Scan for the cell matching the given text and deliver its (X, Y) coordinate at center. 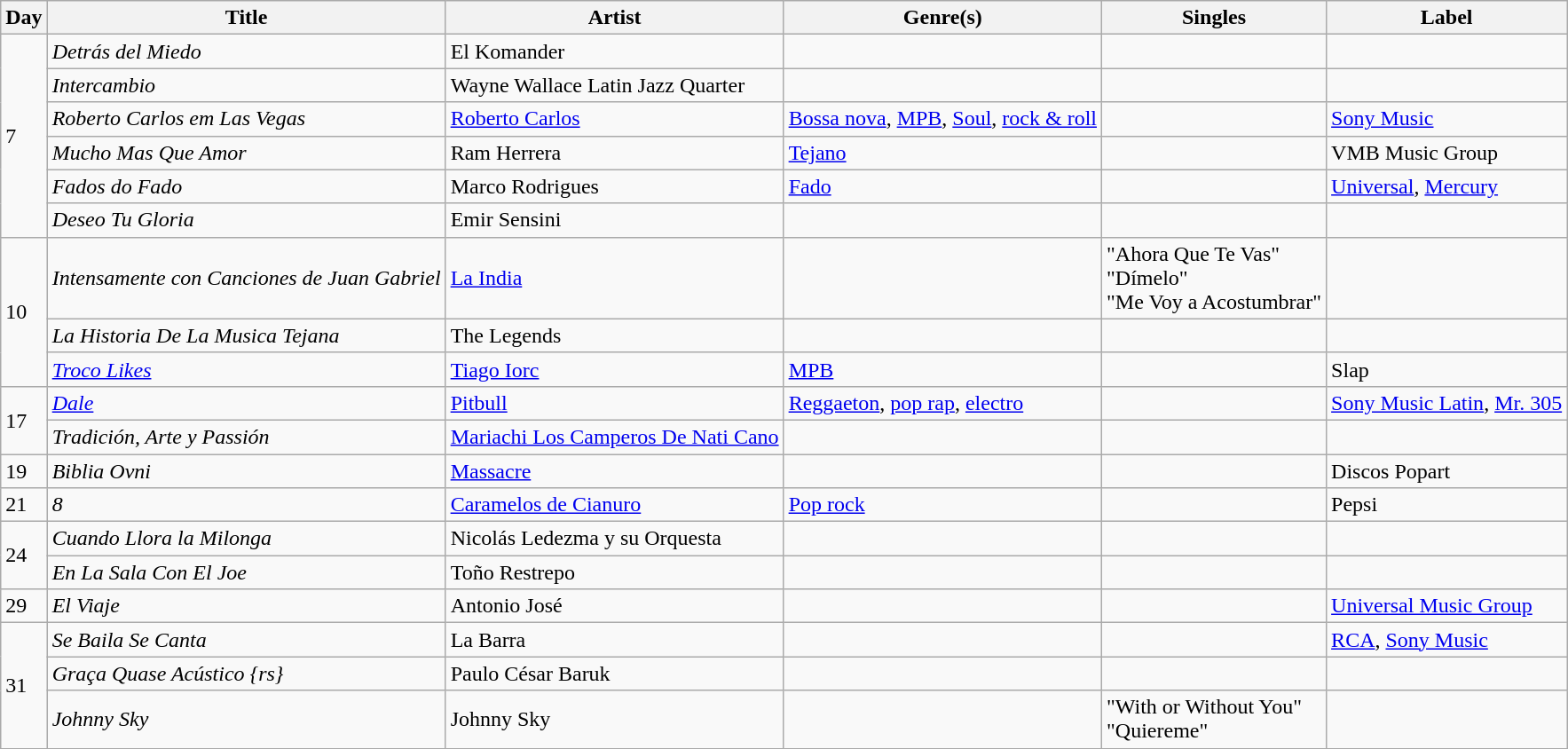
La India (614, 278)
Toño Restrepo (614, 572)
Deseo Tu Gloria (247, 220)
Label (1446, 18)
Detrás del Miedo (247, 51)
19 (24, 471)
Antonio José (614, 606)
Universal Music Group (1446, 606)
Singles (1214, 18)
10 (24, 311)
Cuando Llora la Milonga (247, 539)
24 (24, 556)
El Viaje (247, 606)
"With or Without You""Quiereme" (1214, 719)
Nicolás Ledezma y su Orquesta (614, 539)
Caramelos de Cianuro (614, 505)
Biblia Ovni (247, 471)
Graça Quase Acústico {rs} (247, 674)
7 (24, 136)
Marco Rodrigues (614, 186)
Roberto Carlos (614, 119)
Fados do Fado (247, 186)
VMB Music Group (1446, 153)
8 (247, 505)
El Komander (614, 51)
Mariachi Los Camperos De Nati Cano (614, 437)
Genre(s) (942, 18)
La Barra (614, 640)
Fado (942, 186)
Pitbull (614, 403)
Slap (1446, 369)
29 (24, 606)
Tradición, Arte y Passión (247, 437)
Pop rock (942, 505)
Massacre (614, 471)
RCA, Sony Music (1446, 640)
Universal, Mercury (1446, 186)
Title (247, 18)
Artist (614, 18)
Troco Likes (247, 369)
Dale (247, 403)
Sony Music Latin, Mr. 305 (1446, 403)
Paulo César Baruk (614, 674)
"Ahora Que Te Vas""Dímelo""Me Voy a Acostumbrar" (1214, 278)
21 (24, 505)
Emir Sensini (614, 220)
En La Sala Con El Joe (247, 572)
17 (24, 420)
Bossa nova, MPB, Soul, rock & roll (942, 119)
Discos Popart (1446, 471)
The Legends (614, 335)
Day (24, 18)
Wayne Wallace Latin Jazz Quarter (614, 85)
Intensamente con Canciones de Juan Gabriel (247, 278)
Reggaeton, pop rap, electro (942, 403)
31 (24, 685)
MPB (942, 369)
Se Baila Se Canta (247, 640)
Intercambio (247, 85)
Sony Music (1446, 119)
La Historia De La Musica Tejana (247, 335)
Mucho Mas Que Amor (247, 153)
Pepsi (1446, 505)
Tejano (942, 153)
Tiago Iorc (614, 369)
Roberto Carlos em Las Vegas (247, 119)
Ram Herrera (614, 153)
